Determine the [X, Y] coordinate at the center of the cell enclosing the given text.  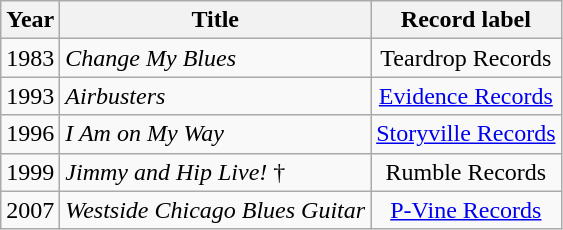
P-Vine Records [466, 210]
Record label [466, 20]
Rumble Records [466, 172]
Storyville Records [466, 134]
Teardrop Records [466, 58]
I Am on My Way [216, 134]
Change My Blues [216, 58]
1983 [30, 58]
Title [216, 20]
1999 [30, 172]
Year [30, 20]
Airbusters [216, 96]
1993 [30, 96]
2007 [30, 210]
Jimmy and Hip Live! † [216, 172]
Westside Chicago Blues Guitar [216, 210]
1996 [30, 134]
Evidence Records [466, 96]
